From the cell containing the given text, extract its center point as (x, y) coordinate. 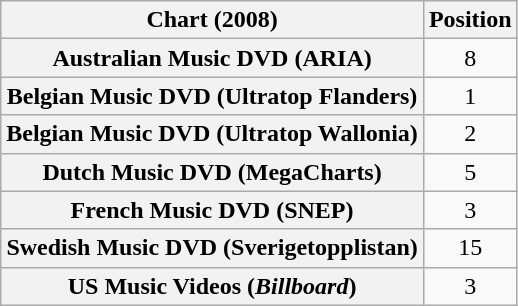
French Music DVD (SNEP) (212, 210)
1 (470, 96)
Belgian Music DVD (Ultratop Wallonia) (212, 134)
Chart (2008) (212, 20)
Dutch Music DVD (MegaCharts) (212, 172)
Belgian Music DVD (Ultratop Flanders) (212, 96)
Position (470, 20)
Australian Music DVD (ARIA) (212, 58)
2 (470, 134)
8 (470, 58)
Swedish Music DVD (Sverigetopplistan) (212, 248)
15 (470, 248)
5 (470, 172)
US Music Videos (Billboard) (212, 286)
